For the text-containing cell, return its midpoint in (X, Y) coordinate format. 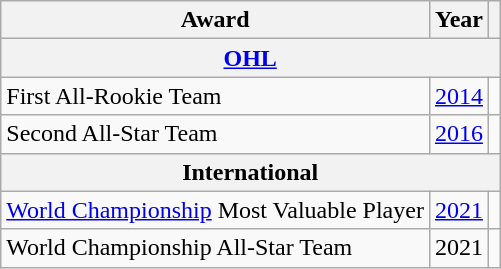
International (250, 172)
Second All-Star Team (216, 134)
Year (458, 20)
World Championship Most Valuable Player (216, 210)
OHL (250, 58)
First All-Rookie Team (216, 96)
2016 (458, 134)
Award (216, 20)
2014 (458, 96)
World Championship All-Star Team (216, 248)
